Return the (X, Y) coordinate for the center point of the cell that contains the specified text.  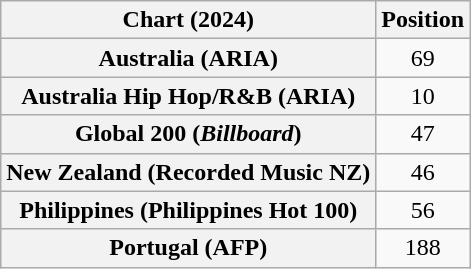
56 (423, 210)
Global 200 (Billboard) (188, 134)
10 (423, 96)
47 (423, 134)
Philippines (Philippines Hot 100) (188, 210)
69 (423, 58)
Position (423, 20)
Australia Hip Hop/R&B (ARIA) (188, 96)
Chart (2024) (188, 20)
Australia (ARIA) (188, 58)
188 (423, 248)
Portugal (AFP) (188, 248)
46 (423, 172)
New Zealand (Recorded Music NZ) (188, 172)
